Output the [x, y] coordinate of the center of the cell containing the given text.  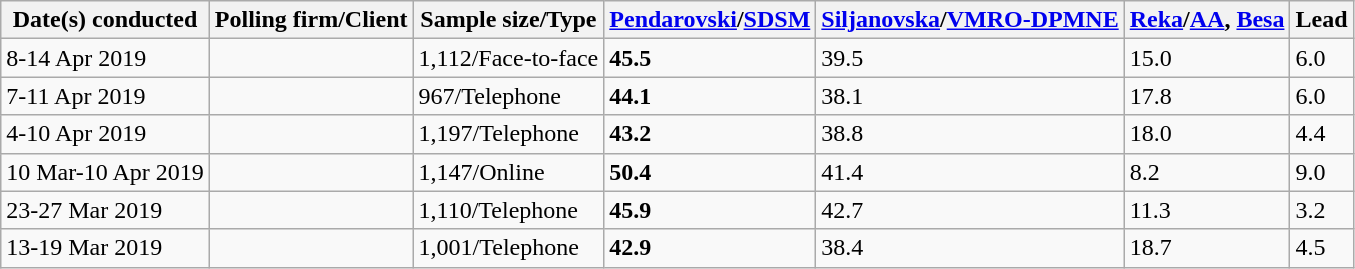
23-27 Mar 2019 [106, 210]
967/Telephone [508, 96]
10 Mar-10 Apr 2019 [106, 172]
38.1 [970, 96]
1,001/Telephone [508, 248]
Reka/AA, Besa [1207, 20]
44.1 [710, 96]
Siljanovska/VMRO-DPMNE [970, 20]
1,112/Face-to-face [508, 58]
1,110/Telephone [508, 210]
38.4 [970, 248]
9.0 [1322, 172]
42.7 [970, 210]
Pendarovski/SDSM [710, 20]
7-11 Apr 2019 [106, 96]
8-14 Apr 2019 [106, 58]
50.4 [710, 172]
4.4 [1322, 134]
41.4 [970, 172]
Polling firm/Client [311, 20]
15.0 [1207, 58]
38.8 [970, 134]
18.0 [1207, 134]
4-10 Apr 2019 [106, 134]
45.9 [710, 210]
Sample size/Type [508, 20]
42.9 [710, 248]
4.5 [1322, 248]
45.5 [710, 58]
3.2 [1322, 210]
17.8 [1207, 96]
Lead [1322, 20]
Date(s) conducted [106, 20]
18.7 [1207, 248]
43.2 [710, 134]
8.2 [1207, 172]
1,147/Online [508, 172]
39.5 [970, 58]
1,197/Telephone [508, 134]
11.3 [1207, 210]
13-19 Mar 2019 [106, 248]
